Search for the cell housing the specified text and yield its (X, Y) center coordinate. 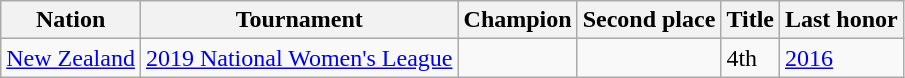
Last honor (841, 20)
Title (750, 20)
New Zealand (71, 58)
2016 (841, 58)
Champion (518, 20)
Nation (71, 20)
Second place (649, 20)
Tournament (299, 20)
2019 National Women's League (299, 58)
4th (750, 58)
